Scan for the cell matching the given text and deliver its (X, Y) coordinate at center. 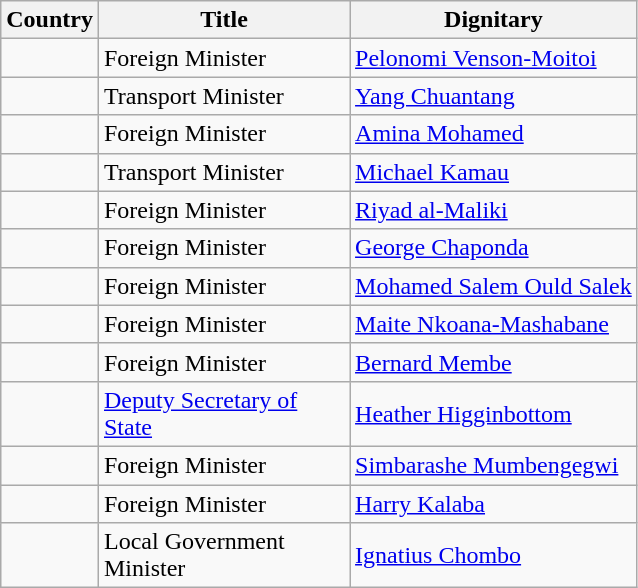
Heather Higginbottom (494, 414)
Amina Mohamed (494, 134)
Ignatius Chombo (494, 556)
Deputy Secretary of State (224, 414)
George Chaponda (494, 248)
Bernard Membe (494, 362)
Country (50, 20)
Simbarashe Mumbengegwi (494, 465)
Pelonomi Venson-Moitoi (494, 58)
Local Government Minister (224, 556)
Yang Chuantang (494, 96)
Mohamed Salem Ould Salek (494, 286)
Dignitary (494, 20)
Maite Nkoana-Mashabane (494, 324)
Michael Kamau (494, 172)
Riyad al-Maliki (494, 210)
Harry Kalaba (494, 503)
Title (224, 20)
